From the cell containing the given text, extract its center point as [X, Y] coordinate. 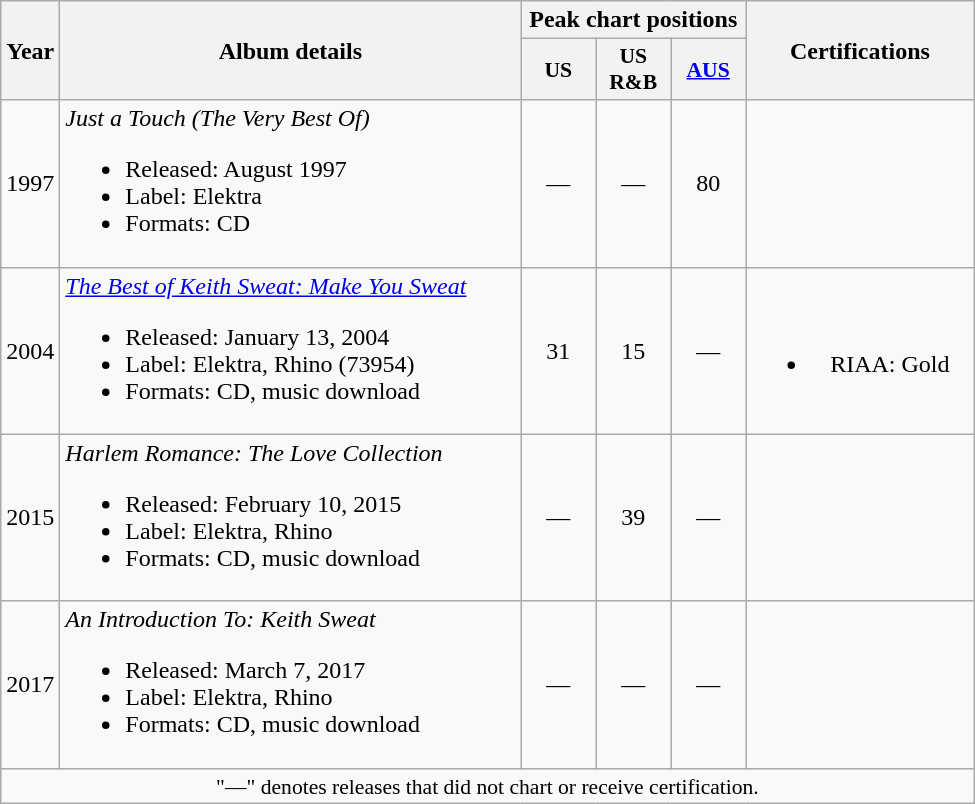
2015 [30, 518]
Peak chart positions [634, 20]
31 [558, 350]
US R&B [634, 70]
The Best of Keith Sweat: Make You SweatReleased: January 13, 2004Label: Elektra, Rhino (73954)Formats: CD, music download [290, 350]
Just a Touch (The Very Best Of)Released: August 1997Label: ElektraFormats: CD [290, 184]
Year [30, 50]
2004 [30, 350]
US [558, 70]
39 [634, 518]
2017 [30, 684]
15 [634, 350]
Certifications [860, 50]
80 [708, 184]
An Introduction To: Keith SweatReleased: March 7, 2017Label: Elektra, RhinoFormats: CD, music download [290, 684]
AUS [708, 70]
Album details [290, 50]
"—" denotes releases that did not chart or receive certification. [488, 786]
Harlem Romance: The Love CollectionReleased: February 10, 2015Label: Elektra, RhinoFormats: CD, music download [290, 518]
1997 [30, 184]
RIAA: Gold [860, 350]
